From the cell containing the given text, extract its center point as [x, y] coordinate. 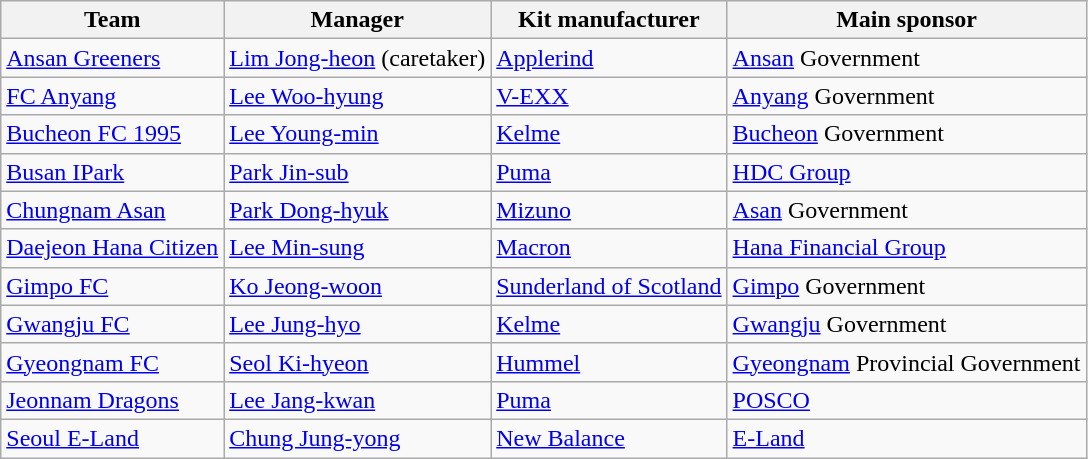
Anyang Government [906, 96]
Team [112, 20]
Applerind [609, 58]
Lim Jong-heon (caretaker) [358, 58]
Gwangju FC [112, 324]
FC Anyang [112, 96]
Main sponsor [906, 20]
Park Jin-sub [358, 172]
HDC Group [906, 172]
Park Dong-hyuk [358, 210]
Chungnam Asan [112, 210]
Ko Jeong-woon [358, 286]
Gyeongnam FC [112, 362]
Macron [609, 248]
Chung Jung-yong [358, 438]
New Balance [609, 438]
Lee Jung-hyo [358, 324]
Busan IPark [112, 172]
Seoul E-Land [112, 438]
POSCO [906, 400]
Jeonnam Dragons [112, 400]
Sunderland of Scotland [609, 286]
Lee Min-sung [358, 248]
Asan Government [906, 210]
Ansan Government [906, 58]
Lee Woo-hyung [358, 96]
Seol Ki-hyeon [358, 362]
Lee Jang-kwan [358, 400]
Mizuno [609, 210]
Manager [358, 20]
Daejeon Hana Citizen [112, 248]
E-Land [906, 438]
Lee Young-min [358, 134]
Gimpo FC [112, 286]
Gwangju Government [906, 324]
Ansan Greeners [112, 58]
Hana Financial Group [906, 248]
Gyeongnam Provincial Government [906, 362]
Gimpo Government [906, 286]
Kit manufacturer [609, 20]
V-EXX [609, 96]
Bucheon Government [906, 134]
Bucheon FC 1995 [112, 134]
Hummel [609, 362]
